Pinpoint the cell where the given text exists, returning its [X, Y] midpoint coordinate. 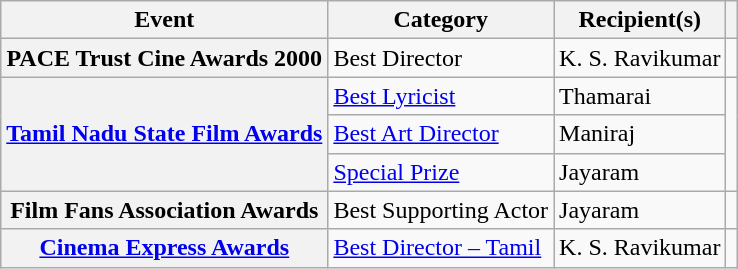
Best Director [441, 58]
Tamil Nadu State Film Awards [164, 134]
Best Supporting Actor [441, 210]
Best Director – Tamil [441, 248]
Special Prize [441, 172]
Category [441, 20]
Best Art Director [441, 134]
Event [164, 20]
PACE Trust Cine Awards 2000 [164, 58]
Thamarai [640, 96]
Film Fans Association Awards [164, 210]
Recipient(s) [640, 20]
Maniraj [640, 134]
Best Lyricist [441, 96]
Cinema Express Awards [164, 248]
